Scan for the cell matching the given text and deliver its [X, Y] coordinate at center. 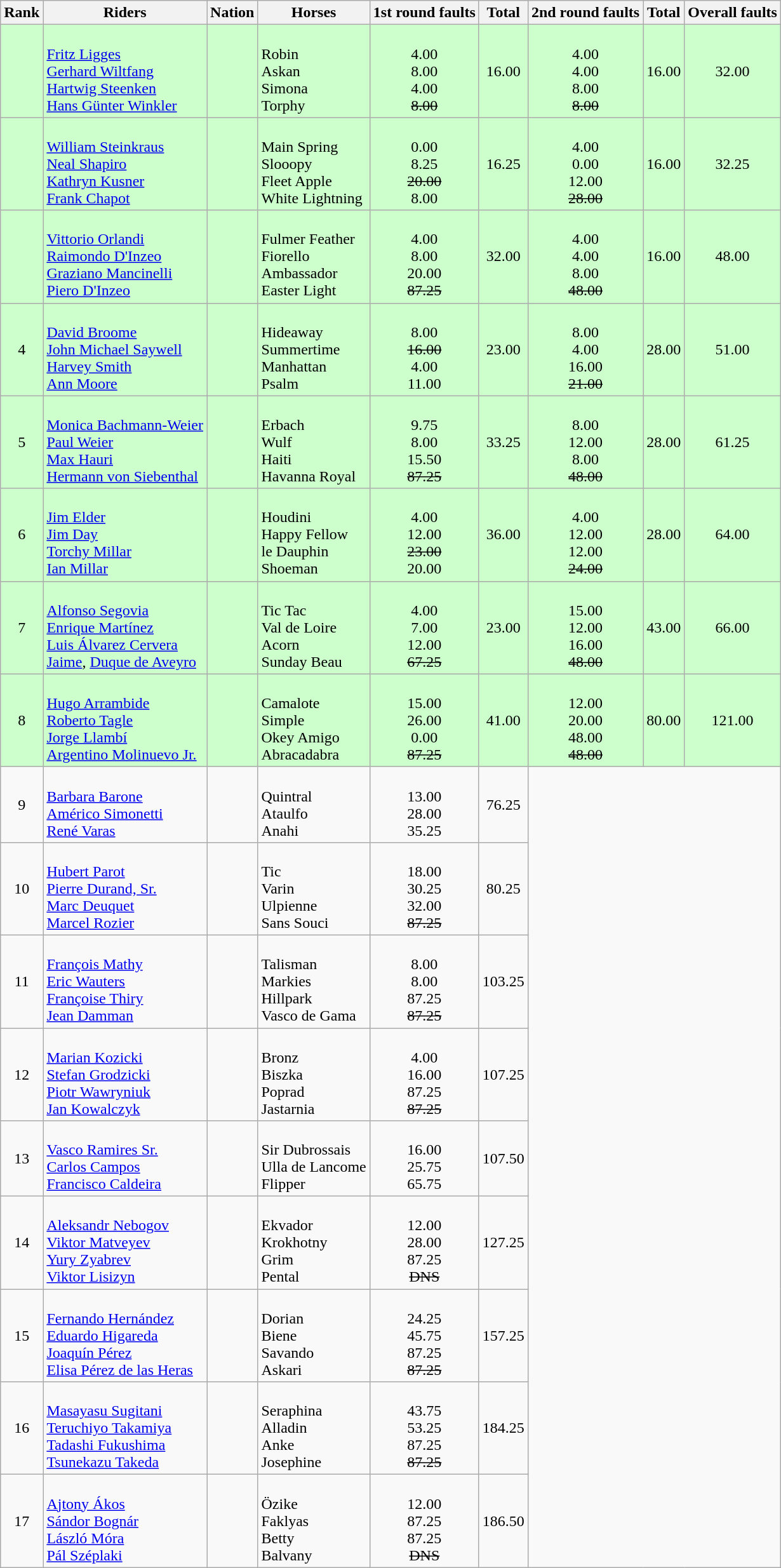
Masayasu SugitaniTeruchiyo TakamiyaTadashi FukushimaTsunekazu Takeda [125, 1428]
Nation [232, 13]
18.00 30.25 32.00 87.25 [424, 888]
107.50 [503, 1158]
36.00 [503, 535]
Main Spring SlooopyFleet Apple White Lightning [314, 164]
64.00 [733, 535]
Fulmer Feather Fiorello AmbassadorEaster Light [314, 257]
Bronz Biszka Poprad Jastarnia [314, 1074]
4.00 4.00 8.00 8.00 [585, 71]
11 [22, 981]
12.00 87.25 87.25 DNS [424, 1521]
13.00 28.00 35.25 [424, 804]
24.25 45.75 87.25 87.25 [424, 1336]
Ekvador Krokhotny Grim Pental [314, 1243]
8.00 12.00 8.00 48.00 [585, 442]
16 [22, 1428]
Horses [314, 13]
Camalote Simple Okey Amigo Abracadabra [314, 720]
6 [22, 535]
157.25 [503, 1336]
107.25 [503, 1074]
7 [22, 627]
12.00 20.00 48.00 48.00 [585, 720]
43.00 [664, 627]
12.00 28.00 87.25 DNS [424, 1243]
Alfonso SegoviaEnrique MartínezLuis Álvarez CerveraJaime, Duque de Aveyro [125, 627]
Ajtony ÁkosSándor BognárLászló MóraPál Széplaki [125, 1521]
Robin Askan Simona Torphy [314, 71]
Monica Bachmann-WeierPaul WeierMax HauriHermann von Siebenthal [125, 442]
16.00 25.75 65.75 [424, 1158]
184.25 [503, 1428]
48.00 [733, 257]
8.00 8.00 87.25 87.25 [424, 981]
186.50 [503, 1521]
Vittorio OrlandiRaimondo D'InzeoGraziano MancinelliPiero D'Inzeo [125, 257]
Aleksandr NebogovViktor MatveyevYury ZyabrevViktor Lisizyn [125, 1243]
4.00 7.00 12.00 67.25 [424, 627]
Marian KozickiStefan GrodzickiPiotr WawryniukJan Kowalczyk [125, 1074]
17 [22, 1521]
121.00 [733, 720]
Fernando HernándezEduardo HigaredaJoaquín PérezElisa Pérez de las Heras [125, 1336]
Tic Tac Val de Loire AcornSunday Beau [314, 627]
0.00 8.25 20.008.00 [424, 164]
10 [22, 888]
51.00 [733, 349]
15.0026.00 0.00 87.25 [424, 720]
Jim ElderJim DayTorchy MillarIan Millar [125, 535]
76.25 [503, 804]
13 [22, 1158]
127.25 [503, 1243]
Dorian Biene Savando Askari [314, 1336]
9.75 8.00 15.50 87.25 [424, 442]
43.75 53.25 87.25 87.25 [424, 1428]
32.25 [733, 164]
William SteinkrausNeal ShapiroKathryn KusnerFrank Chapot [125, 164]
ÖzikeFaklyas BettyBalvany [314, 1521]
8 [22, 720]
4.00 12.00 23.00 20.00 [424, 535]
François MathyEric WautersFrançoise ThiryJean Damman [125, 981]
Vasco Ramires Sr.Carlos CamposFrancisco Caldeira [125, 1158]
15.00 12.00 16.00 48.00 [585, 627]
4.00 8.0020.00 87.25 [424, 257]
80.00 [664, 720]
41.00 [503, 720]
Tic Varin Ulpienne Sans Souci [314, 888]
Sir Dubrossais Ulla de Lancome Flipper [314, 1158]
Hubert ParotPierre Durand, Sr.Marc DeuquetMarcel Rozier [125, 888]
4.00 12.00 12.00 24.00 [585, 535]
12 [22, 1074]
Hideaway SummertimeManhattan Psalm [314, 349]
Houdini Happy Fellow le DauphinShoeman [314, 535]
David BroomeJohn Michael SaywellHarvey SmithAnn Moore [125, 349]
16.25 [503, 164]
9 [22, 804]
Talisman Markies Hillpark Vasco de Gama [314, 981]
Quintral Ataulfo Anahi [314, 804]
Erbach WulfHaiti Havanna Royal [314, 442]
4.00 16.00 87.25 87.25 [424, 1074]
4.00 8.00 4.00 8.00 [424, 71]
33.25 [503, 442]
Rank [22, 13]
61.25 [733, 442]
2nd round faults [585, 13]
15 [22, 1336]
80.25 [503, 888]
Hugo ArrambideRoberto TagleJorge LlambíArgentino Molinuevo Jr. [125, 720]
Fritz LiggesGerhard WiltfangHartwig SteenkenHans Günter Winkler [125, 71]
1st round faults [424, 13]
5 [22, 442]
4.004.00 8.00 48.00 [585, 257]
Overall faults [733, 13]
Riders [125, 13]
4 [22, 349]
66.00 [733, 627]
Barbara BaroneAmérico Simonetti René Varas [125, 804]
4.00 0.00 12.00 28.00 [585, 164]
8.00 4.00 16.00 21.00 [585, 349]
103.25 [503, 981]
8.00 16.00 4.00 11.00 [424, 349]
14 [22, 1243]
Seraphina Alladin Anke Josephine [314, 1428]
